Return (x, y) of the center of cell containing provided text 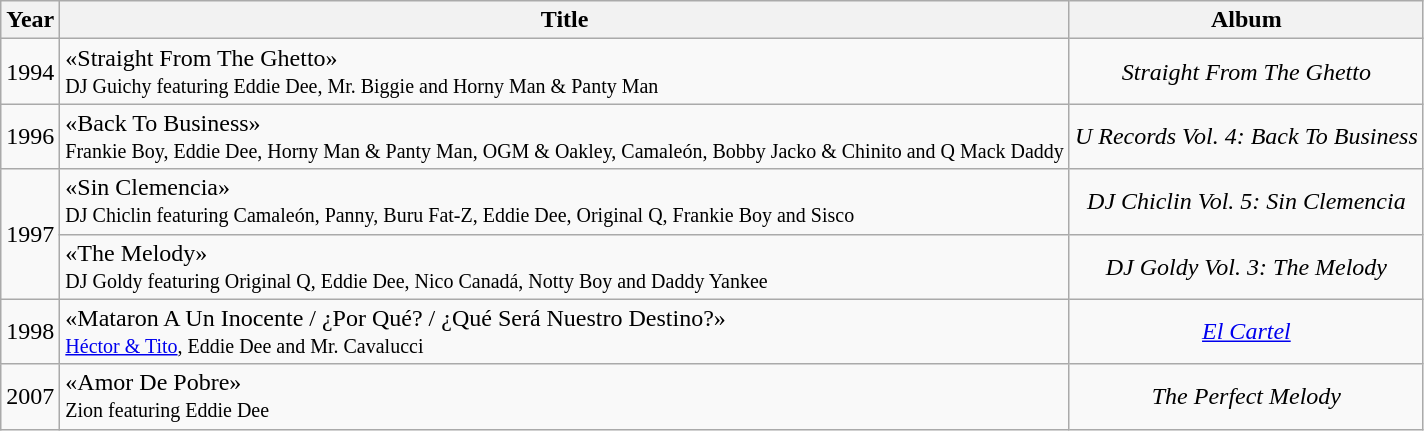
«Amor De Pobre»Zion featuring Eddie Dee (565, 396)
Year (30, 20)
DJ Goldy Vol. 3: The Melody (1246, 266)
«Sin Clemencia»DJ Chiclin featuring Camaleón, Panny, Buru Fat-Z, Eddie Dee, Original Q, Frankie Boy and Sisco (565, 202)
Album (1246, 20)
«Back To Business»Frankie Boy, Eddie Dee, Horny Man & Panty Man, OGM & Oakley, Camaleón, Bobby Jacko & Chinito and Q Mack Daddy (565, 136)
1996 (30, 136)
«Straight From The Ghetto»DJ Guichy featuring Eddie Dee, Mr. Biggie and Horny Man & Panty Man (565, 72)
1998 (30, 332)
The Perfect Melody (1246, 396)
2007 (30, 396)
U Records Vol. 4: Back To Business (1246, 136)
Straight From The Ghetto (1246, 72)
DJ Chiclin Vol. 5: Sin Clemencia (1246, 202)
Title (565, 20)
El Cartel (1246, 332)
«Mataron A Un Inocente / ¿Por Qué? / ¿Qué Será Nuestro Destino?»Héctor & Tito, Eddie Dee and Mr. Cavalucci (565, 332)
1994 (30, 72)
«The Melody» DJ Goldy featuring Original Q, Eddie Dee, Nico Canadá, Notty Boy and Daddy Yankee (565, 266)
1997 (30, 234)
